Scan for the cell matching the given text and deliver its [x, y] coordinate at center. 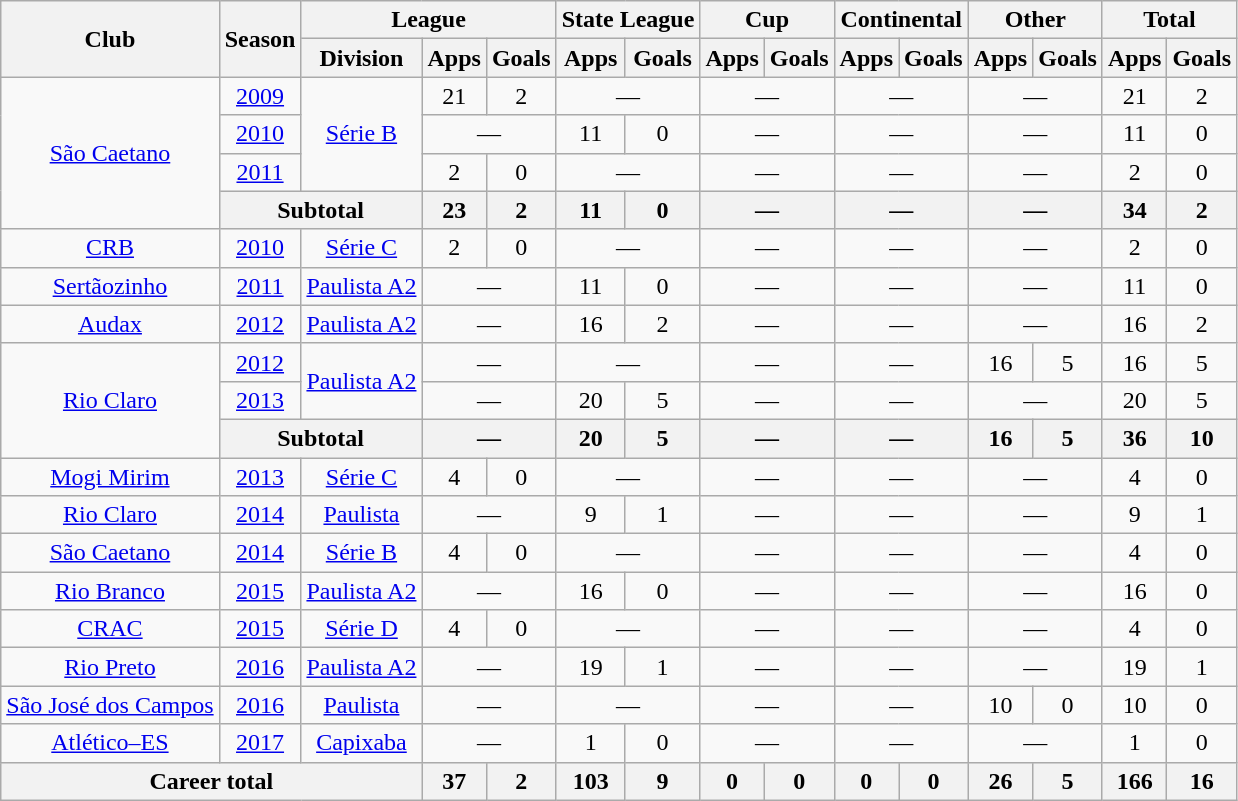
Season [260, 39]
166 [1134, 781]
23 [454, 210]
Série D [362, 629]
Rio Preto [110, 667]
CRB [110, 248]
2017 [260, 743]
Sertãozinho [110, 286]
Atlético–ES [110, 743]
Other [1035, 20]
Audax [110, 324]
Mogi Mirim [110, 477]
State League [628, 20]
CRAC [110, 629]
26 [1000, 781]
Division [362, 58]
103 [590, 781]
Club [110, 39]
Capixaba [362, 743]
Cup [767, 20]
34 [1134, 210]
League [428, 20]
2009 [260, 96]
36 [1134, 438]
Rio Branco [110, 591]
37 [454, 781]
Total [1169, 20]
Continental [901, 20]
São José dos Campos [110, 705]
Career total [212, 781]
